Extract the [X, Y] coordinate from the center of the cell holding the provided text.  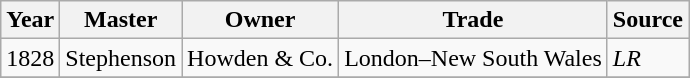
1828 [30, 58]
London–New South Wales [474, 58]
Stephenson [121, 58]
Owner [260, 20]
Master [121, 20]
Trade [474, 20]
Howden & Co. [260, 58]
Source [648, 20]
LR [648, 58]
Year [30, 20]
